Scan for the cell matching the given text and deliver its (x, y) coordinate at center. 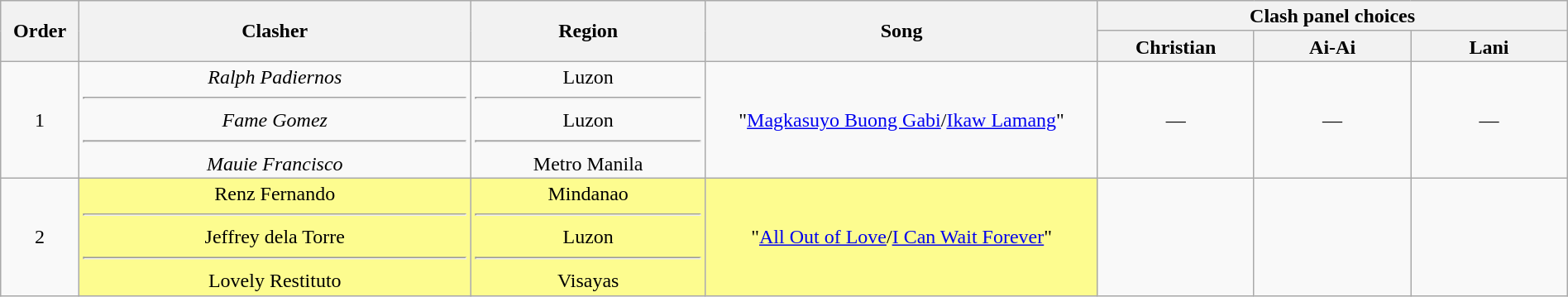
Christian (1176, 46)
MindanaoLuzonVisayas (588, 237)
"All Out of Love/I Can Wait Forever" (901, 237)
2 (40, 237)
Renz FernandoJeffrey dela TorreLovely Restituto (275, 237)
1 (40, 120)
Song (901, 31)
Clash panel choices (1332, 17)
Ralph PadiernosFame GomezMauie Francisco (275, 120)
Lani (1489, 46)
LuzonLuzonMetro Manila (588, 120)
Ai-Ai (1331, 46)
Region (588, 31)
"Magkasuyo Buong Gabi/Ikaw Lamang" (901, 120)
Clasher (275, 31)
Order (40, 31)
